Return (X, Y) of the center of cell containing provided text 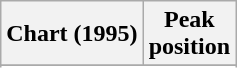
Chart (1995) (72, 34)
Peakposition (189, 34)
